Locate the cell with the specified text and output its [x, y] center coordinate. 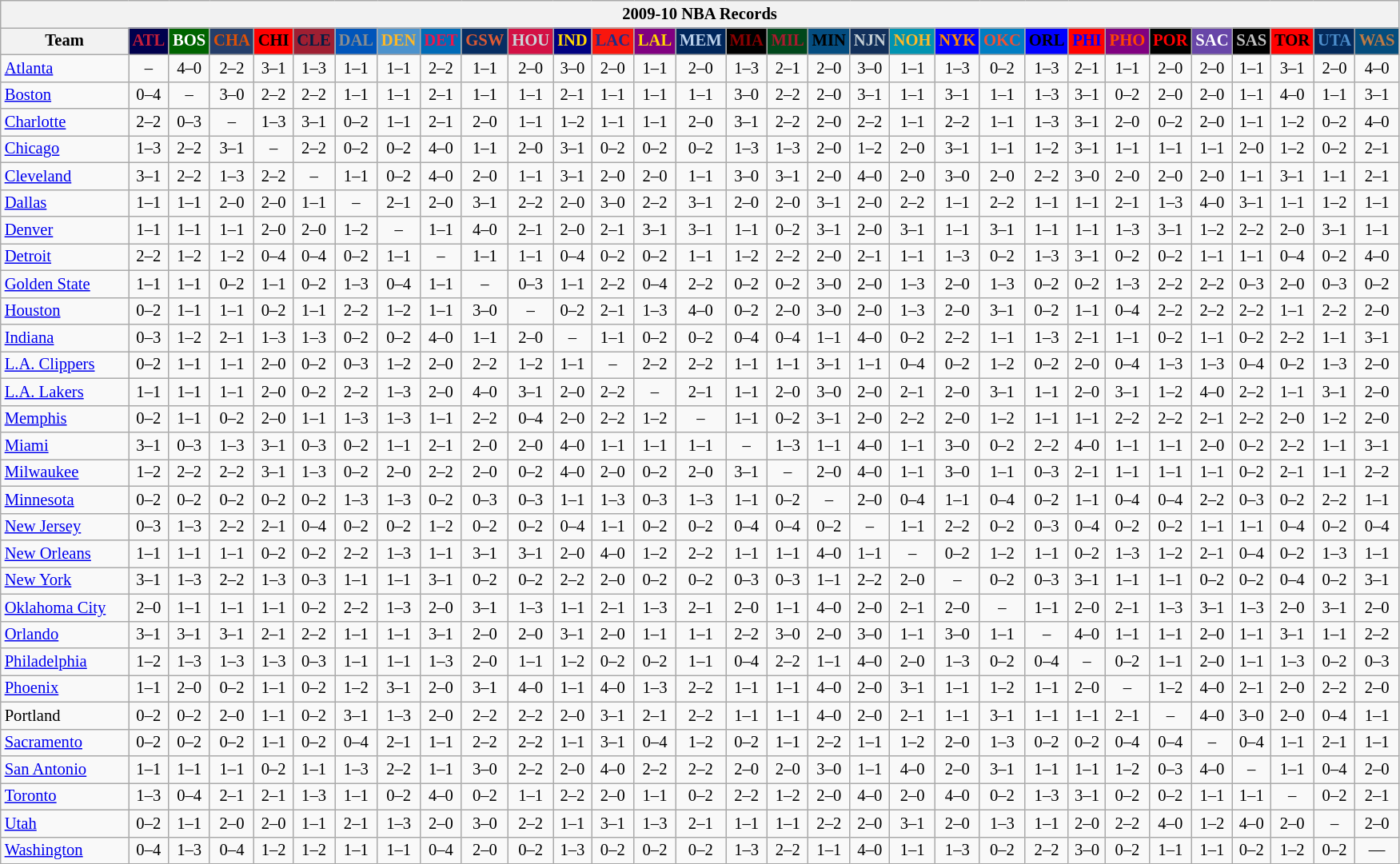
POR [1171, 41]
UTA [1334, 41]
Washington [65, 850]
L.A. Lakers [65, 392]
PHI [1087, 41]
Phoenix [65, 688]
Team [65, 41]
Toronto [65, 796]
Houston [65, 311]
CHA [232, 41]
CHI [273, 41]
Charlotte [65, 122]
OKC [1003, 41]
PHO [1127, 41]
ATL [149, 41]
NJN [870, 41]
SAS [1251, 41]
Sacramento [65, 743]
— [1377, 850]
New Jersey [65, 527]
San Antonio [65, 770]
CLE [313, 41]
TOR [1292, 41]
NYK [957, 41]
GSW [485, 41]
DET [441, 41]
MEM [700, 41]
MIL [788, 41]
Boston [65, 95]
DAL [357, 41]
LAL [655, 41]
NOH [913, 41]
ORL [1047, 41]
BOS [189, 41]
MIA [747, 41]
Atlanta [65, 68]
Golden State [65, 284]
Oklahoma City [65, 607]
Indiana [65, 338]
Denver [65, 229]
New Orleans [65, 554]
Orlando [65, 635]
Utah [65, 823]
Milwaukee [65, 472]
Cleveland [65, 176]
Chicago [65, 149]
Memphis [65, 419]
IND [572, 41]
Detroit [65, 257]
2009-10 NBA Records [700, 14]
LAC [612, 41]
SAC [1212, 41]
L.A. Clippers [65, 364]
Miami [65, 445]
Minnesota [65, 500]
WAS [1377, 41]
MIN [829, 41]
New York [65, 580]
Portland [65, 715]
Dallas [65, 203]
HOU [531, 41]
Philadelphia [65, 661]
DEN [398, 41]
